Locate the cell with the specified text and output its [x, y] center coordinate. 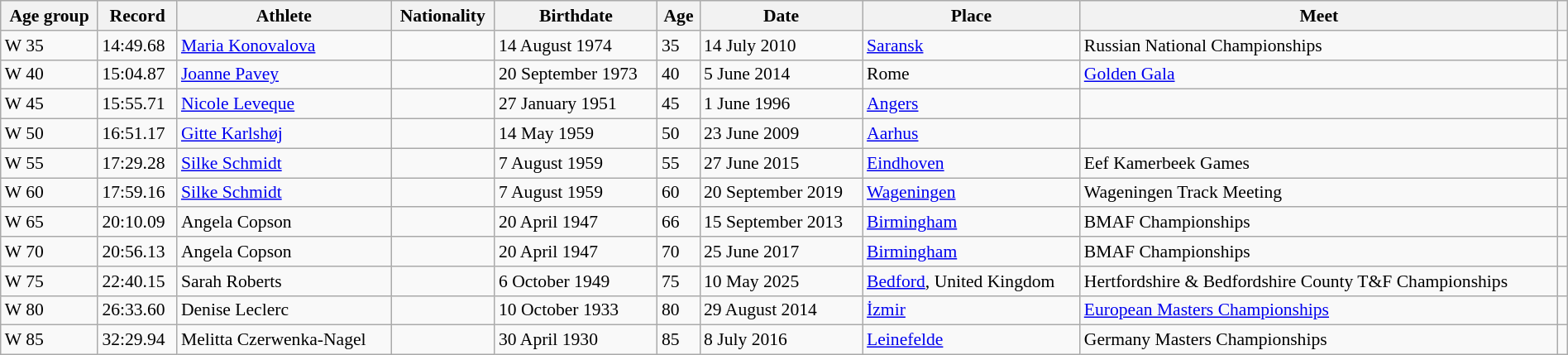
14:49.68 [137, 46]
70 [678, 252]
Denise Leclerc [284, 310]
Russian National Championships [1319, 46]
20:10.09 [137, 223]
Nationality [443, 16]
10 October 1933 [576, 310]
80 [678, 310]
26:33.60 [137, 310]
Age [678, 16]
Date [781, 16]
27 January 1951 [576, 104]
15:55.71 [137, 104]
60 [678, 193]
29 August 2014 [781, 310]
20:56.13 [137, 252]
23 June 2009 [781, 134]
W 40 [50, 74]
35 [678, 46]
17:29.28 [137, 163]
20 September 1973 [576, 74]
75 [678, 281]
W 35 [50, 46]
Germany Masters Championships [1319, 340]
25 June 2017 [781, 252]
66 [678, 223]
W 55 [50, 163]
Rome [971, 74]
17:59.16 [137, 193]
Wageningen [971, 193]
Golden Gala [1319, 74]
22:40.15 [137, 281]
Birthdate [576, 16]
45 [678, 104]
55 [678, 163]
85 [678, 340]
Wageningen Track Meeting [1319, 193]
Saransk [971, 46]
Hertfordshire & Bedfordshire County T&F Championships [1319, 281]
16:51.17 [137, 134]
14 August 1974 [576, 46]
W 45 [50, 104]
15:04.87 [137, 74]
W 50 [50, 134]
30 April 1930 [576, 340]
1 June 1996 [781, 104]
Age group [50, 16]
14 July 2010 [781, 46]
14 May 1959 [576, 134]
Record [137, 16]
20 September 2019 [781, 193]
Meet [1319, 16]
8 July 2016 [781, 340]
Eef Kamerbeek Games [1319, 163]
27 June 2015 [781, 163]
40 [678, 74]
Gitte Karlshøj [284, 134]
W 80 [50, 310]
Sarah Roberts [284, 281]
5 June 2014 [781, 74]
Joanne Pavey [284, 74]
32:29.94 [137, 340]
Aarhus [971, 134]
Athlete [284, 16]
Nicole Leveque [284, 104]
European Masters Championships [1319, 310]
Leinefelde [971, 340]
15 September 2013 [781, 223]
Melitta Czerwenka-Nagel [284, 340]
Maria Konovalova [284, 46]
Bedford, United Kingdom [971, 281]
Eindhoven [971, 163]
W 75 [50, 281]
W 65 [50, 223]
W 85 [50, 340]
Angers [971, 104]
İzmir [971, 310]
10 May 2025 [781, 281]
6 October 1949 [576, 281]
50 [678, 134]
W 60 [50, 193]
W 70 [50, 252]
Place [971, 16]
